Pinpoint the cell where the given text exists, returning its [x, y] midpoint coordinate. 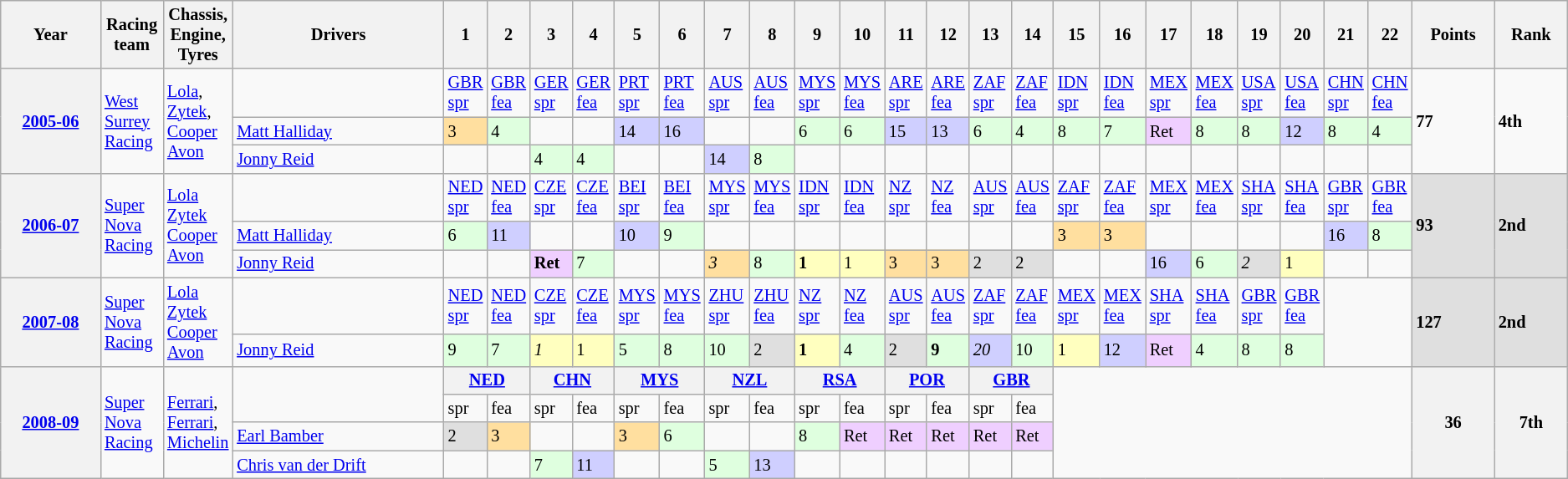
CHN [572, 380]
21 [1346, 34]
2006-07 [50, 226]
ARE spr [906, 93]
4th [1531, 120]
2008-09 [50, 423]
22 [1390, 34]
GER spr [551, 93]
GER fea [593, 93]
93 [1453, 226]
CHN spr [1346, 93]
PRT fea [682, 93]
19 [1259, 34]
BEI fea [682, 197]
Rank [1531, 34]
West Surrey Racing [132, 120]
ZHU fea [772, 306]
2007-08 [50, 322]
GBR [1012, 380]
ZHU spr [728, 306]
36 [1453, 423]
Lola,Zytek,Cooper Avon [197, 120]
CHN fea [1390, 93]
127 [1453, 322]
MYS [660, 380]
NED [487, 380]
Earl Bamber [338, 436]
Points [1453, 34]
ARE fea [947, 93]
77 [1453, 120]
7th [1531, 423]
Racingteam [132, 34]
18 [1214, 34]
PRT spr [637, 93]
Ferrari,Ferrari,Michelin [197, 423]
BEI spr [637, 197]
Year [50, 34]
2005-06 [50, 120]
RSA [840, 380]
Chassis,Engine,Tyres [197, 34]
POR [927, 380]
NZL [750, 380]
USA spr [1259, 93]
17 [1169, 34]
Drivers [338, 34]
Chris van der Drift [338, 465]
USA fea [1302, 93]
